From the cell containing the given text, extract its center point as [X, Y] coordinate. 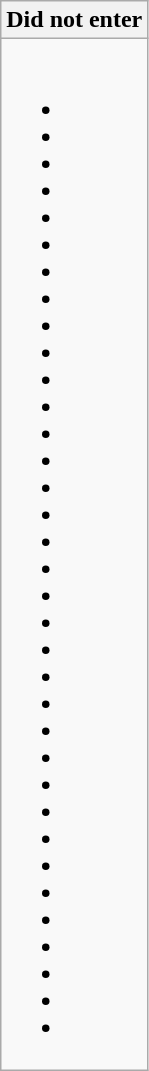
Did not enter [74, 20]
